Return [x, y] of the center of cell containing provided text 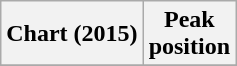
Peakposition [189, 34]
Chart (2015) [72, 34]
